Output the (X, Y) coordinate of the center of the cell containing the given text.  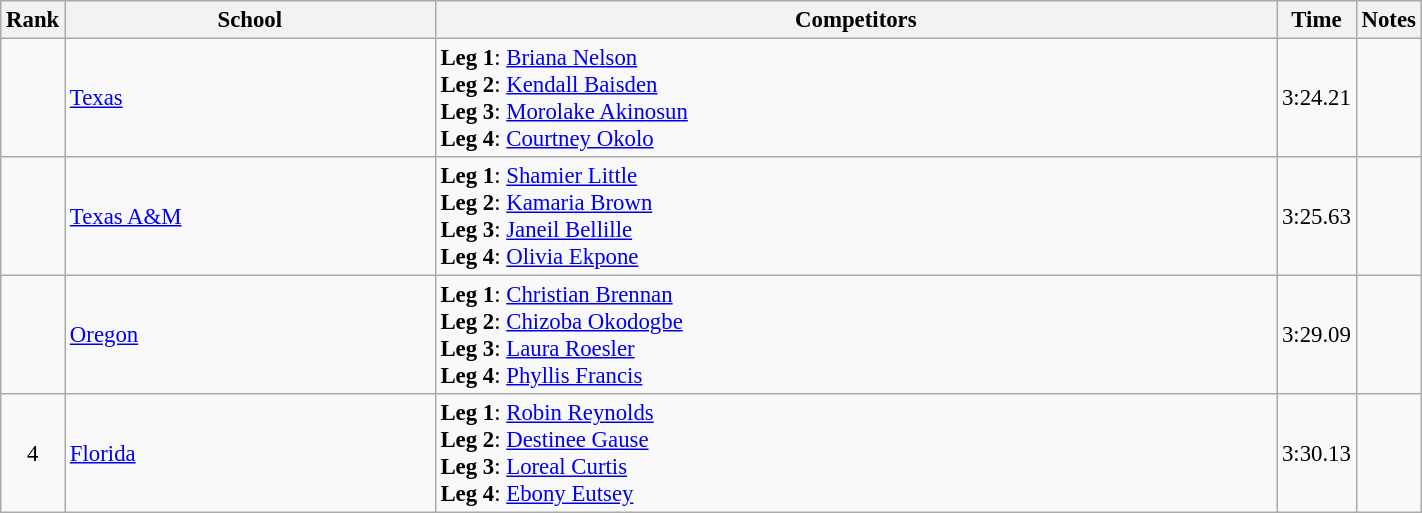
Competitors (856, 20)
Time (1317, 20)
School (250, 20)
3:30.13 (1317, 454)
3:24.21 (1317, 98)
3:29.09 (1317, 336)
Texas (250, 98)
Leg 1: Robin Reynolds Leg 2: Destinee Gause Leg 3: Loreal Curtis Leg 4: Ebony Eutsey (856, 454)
Texas A&M (250, 216)
Oregon (250, 336)
Rank (33, 20)
Leg 1: Briana Nelson Leg 2: Kendall Baisden Leg 3: Morolake Akinosun Leg 4: Courtney Okolo (856, 98)
3:25.63 (1317, 216)
Leg 1: Shamier Little Leg 2: Kamaria Brown Leg 3: Janeil Bellille Leg 4: Olivia Ekpone (856, 216)
Leg 1: Christian Brennan Leg 2: Chizoba Okodogbe Leg 3: Laura Roesler Leg 4: Phyllis Francis (856, 336)
4 (33, 454)
Notes (1388, 20)
Florida (250, 454)
